Determine the [X, Y] coordinate at the center of the cell enclosing the given text.  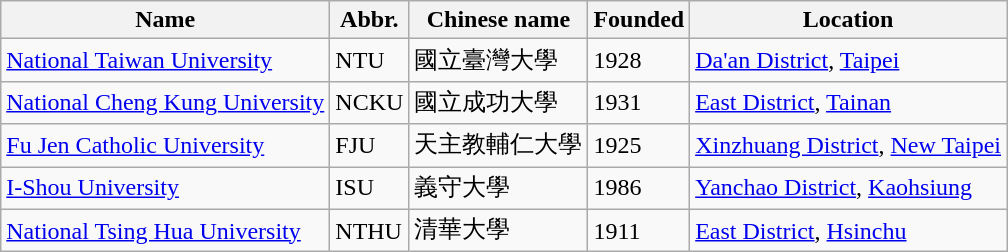
Abbr. [370, 20]
National Cheng Kung University [166, 102]
East District, Tainan [848, 102]
義守大學 [498, 188]
國立臺灣大學 [498, 60]
NCKU [370, 102]
1931 [639, 102]
1986 [639, 188]
Chinese name [498, 20]
East District, Hsinchu [848, 230]
Da'an District, Taipei [848, 60]
Founded [639, 20]
NTHU [370, 230]
國立成功大學 [498, 102]
FJU [370, 146]
National Taiwan University [166, 60]
NTU [370, 60]
1928 [639, 60]
清華大學 [498, 230]
Fu Jen Catholic University [166, 146]
Xinzhuang District, New Taipei [848, 146]
ISU [370, 188]
Name [166, 20]
天主教輔仁大學 [498, 146]
National Tsing Hua University [166, 230]
Location [848, 20]
1925 [639, 146]
I-Shou University [166, 188]
Yanchao District, Kaohsiung [848, 188]
1911 [639, 230]
